Return the [x, y] coordinate for the center point of the cell that contains the specified text.  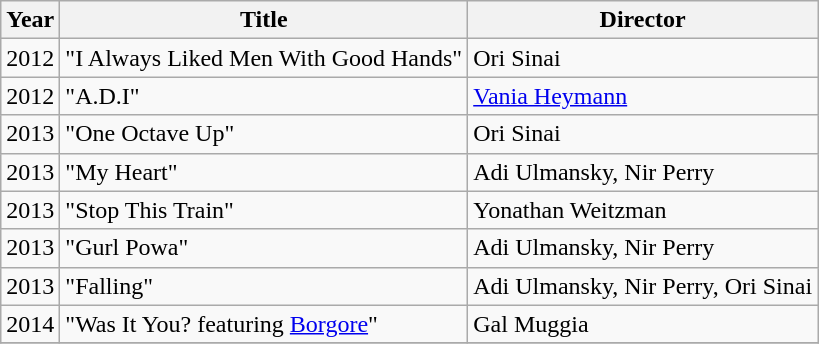
Year [30, 20]
Director [643, 20]
"Stop This Train" [264, 210]
Adi Ulmansky, Nir Perry, Ori Sinai [643, 286]
Yonathan Weitzman [643, 210]
"Falling" [264, 286]
Gal Muggia [643, 324]
"A.D.I" [264, 96]
2014 [30, 324]
"Was It You? featuring Borgore" [264, 324]
"One Octave Up" [264, 134]
Vania Heymann [643, 96]
Title [264, 20]
"My Heart" [264, 172]
"Gurl Powa" [264, 248]
"I Always Liked Men With Good Hands" [264, 58]
